For the text-containing cell, return its midpoint in [x, y] coordinate format. 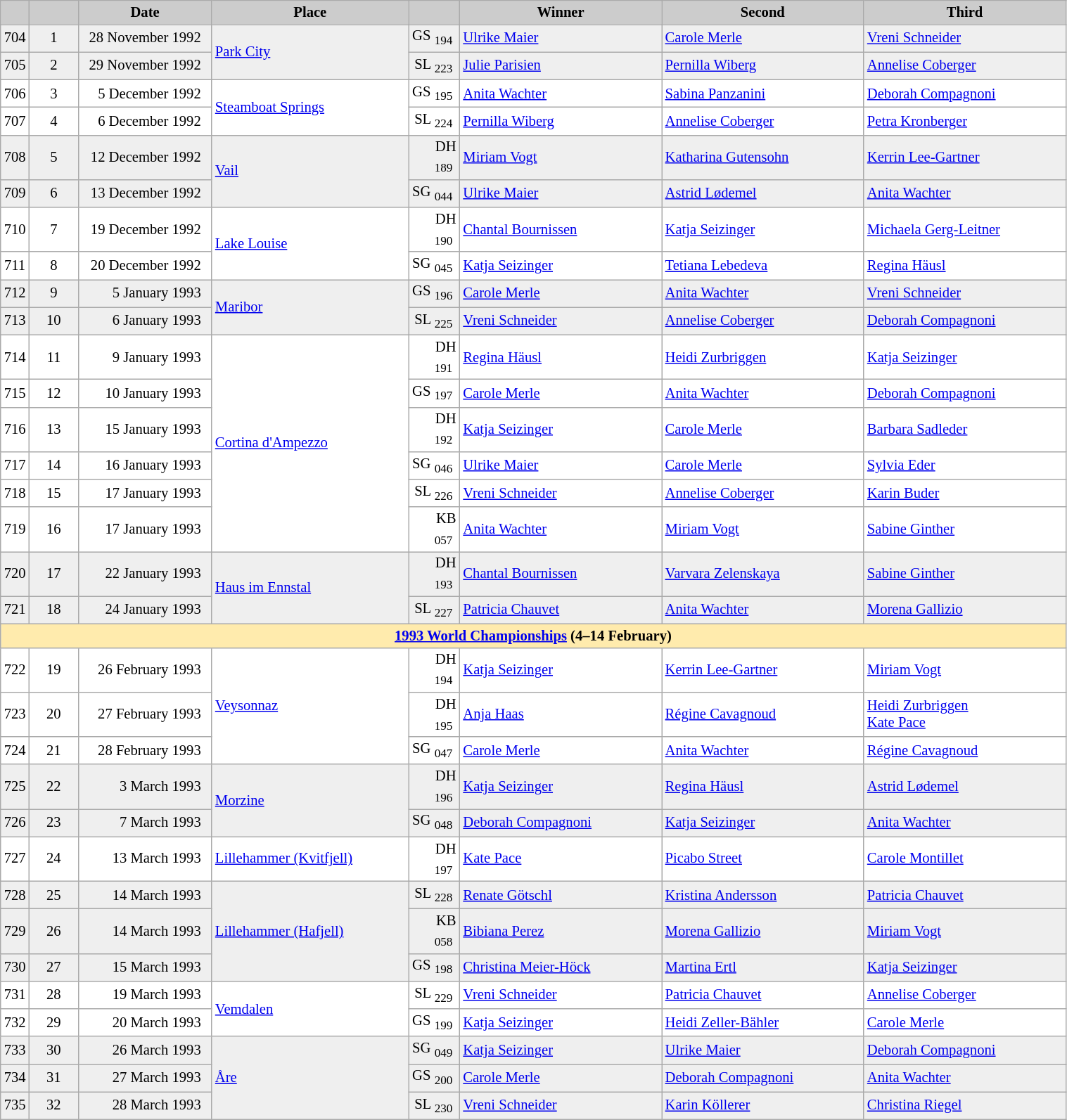
704 [15, 38]
1 [53, 38]
6 [53, 193]
Sabina Panzanini [762, 93]
DH 195 [435, 714]
DH 193 [435, 574]
SL 224 [435, 121]
Barbara Sadleder [965, 429]
709 [15, 193]
Karin Buder [965, 494]
715 [15, 392]
706 [15, 93]
710 [15, 229]
Martina Ertl [762, 967]
26 March 1993 [145, 1050]
Christina Meier-Höck [560, 967]
14 [53, 465]
Veysonnaz [310, 706]
Kate Pace [560, 859]
28 March 1993 [145, 1105]
GS 195 [435, 93]
18 [53, 610]
31 [53, 1077]
722 [15, 669]
22 January 1993 [145, 574]
Bibiana Perez [560, 931]
11 [53, 357]
Winner [560, 12]
Anja Haas [560, 714]
13 [53, 429]
13 March 1993 [145, 859]
Date [145, 12]
Petra Kronberger [965, 121]
SG 047 [435, 751]
GS 199 [435, 1022]
730 [15, 967]
731 [15, 994]
Heidi Zeller-Bähler [762, 1022]
Kristina Andersson [762, 894]
712 [15, 292]
15 March 1993 [145, 967]
20 March 1993 [145, 1022]
Lillehammer (Hafjell) [310, 931]
20 December 1992 [145, 266]
Heidi Zurbriggen Kate Pace [965, 714]
8 [53, 266]
SG 044 [435, 193]
Tetiana Lebedeva [762, 266]
26 [53, 931]
716 [15, 429]
26 February 1993 [145, 669]
Morzine [310, 800]
KB 057 [435, 529]
Christina Riegel [965, 1105]
707 [15, 121]
6 January 1993 [145, 321]
733 [15, 1050]
10 January 1993 [145, 392]
718 [15, 494]
9 January 1993 [145, 357]
5 January 1993 [145, 292]
28 February 1993 [145, 751]
Julie Parisien [560, 66]
24 [53, 859]
723 [15, 714]
Carole Montillet [965, 859]
724 [15, 751]
28 [53, 994]
Vemdalen [310, 1008]
Maribor [310, 307]
725 [15, 786]
SL 223 [435, 66]
Third [965, 12]
16 [53, 529]
705 [15, 66]
713 [15, 321]
SL 229 [435, 994]
DH 190 [435, 229]
13 December 1992 [145, 193]
19 December 1992 [145, 229]
SG 046 [435, 465]
Lake Louise [310, 243]
5 [53, 157]
SG 049 [435, 1050]
SG 045 [435, 266]
DH 194 [435, 669]
32 [53, 1105]
Varvara Zelenskaya [762, 574]
7 March 1993 [145, 823]
3 [53, 93]
SL 226 [435, 494]
27 March 1993 [145, 1077]
GS 198 [435, 967]
28 November 1992 [145, 38]
DH 191 [435, 357]
27 February 1993 [145, 714]
Sylvia Eder [965, 465]
2 [53, 66]
726 [15, 823]
Second [762, 12]
SL 225 [435, 321]
732 [15, 1022]
Cortina d'Ampezzo [310, 443]
717 [15, 465]
734 [15, 1077]
SL 227 [435, 610]
17 [53, 574]
GS 196 [435, 292]
729 [15, 931]
GS 200 [435, 1077]
Åre [310, 1078]
7 [53, 229]
SL 228 [435, 894]
29 [53, 1022]
1993 World Championships (4–14 February) [533, 636]
16 January 1993 [145, 465]
721 [15, 610]
12 [53, 392]
4 [53, 121]
Haus im Ennstal [310, 588]
DH 197 [435, 859]
30 [53, 1050]
DH 196 [435, 786]
KB 058 [435, 931]
Lillehammer (Kvitfjell) [310, 859]
15 [53, 494]
SG 048 [435, 823]
Place [310, 12]
Park City [310, 52]
Michaela Gerg-Leitner [965, 229]
Picabo Street [762, 859]
23 [53, 823]
20 [53, 714]
Renate Götschl [560, 894]
3 March 1993 [145, 786]
719 [15, 529]
SL 230 [435, 1105]
9 [53, 292]
Heidi Zurbriggen [762, 357]
6 December 1992 [145, 121]
720 [15, 574]
29 November 1992 [145, 66]
19 March 1993 [145, 994]
22 [53, 786]
728 [15, 894]
GS 197 [435, 392]
5 December 1992 [145, 93]
Steamboat Springs [310, 107]
27 [53, 967]
735 [15, 1105]
DH 192 [435, 429]
24 January 1993 [145, 610]
DH 189 [435, 157]
12 December 1992 [145, 157]
25 [53, 894]
711 [15, 266]
Katharina Gutensohn [762, 157]
GS 194 [435, 38]
727 [15, 859]
Karin Köllerer [762, 1105]
714 [15, 357]
21 [53, 751]
15 January 1993 [145, 429]
708 [15, 157]
Vail [310, 172]
10 [53, 321]
19 [53, 669]
